From the cell containing the given text, extract its center point as (x, y) coordinate. 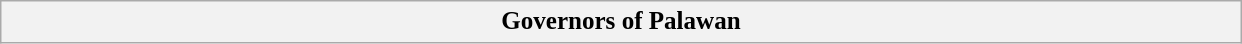
Governors of Palawan (621, 22)
